Return the (x, y) coordinate for the center point of the cell that contains the specified text.  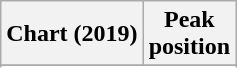
Chart (2019) (72, 34)
Peakposition (189, 34)
